From the cell containing the given text, extract its center point as (x, y) coordinate. 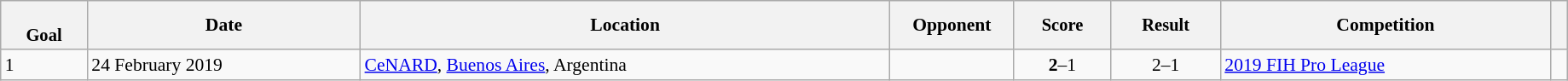
Competition (1385, 26)
Date (223, 26)
Opponent (952, 26)
Location (626, 26)
Result (1166, 26)
Goal (44, 26)
2019 FIH Pro League (1385, 66)
1 (44, 66)
Score (1062, 26)
24 February 2019 (223, 66)
CeNARD, Buenos Aires, Argentina (626, 66)
